Determine the [X, Y] coordinate at the center of the cell enclosing the given text.  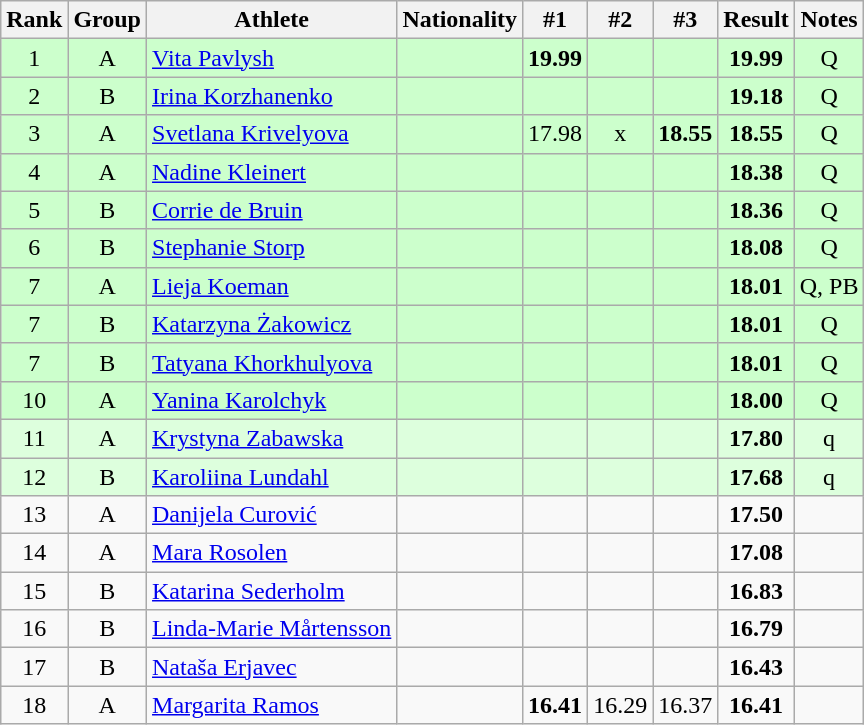
16.43 [756, 667]
Krystyna Zabawska [272, 438]
Group [108, 20]
Katarzyna Żakowicz [272, 324]
5 [34, 210]
10 [34, 400]
17.80 [756, 438]
Svetlana Krivelyova [272, 134]
18.08 [756, 248]
18 [34, 705]
Notes [829, 20]
Yanina Karolchyk [272, 400]
Corrie de Bruin [272, 210]
Stephanie Storp [272, 248]
16.79 [756, 629]
18.36 [756, 210]
17 [34, 667]
17.68 [756, 477]
17.98 [556, 134]
14 [34, 553]
13 [34, 515]
Katarina Sederholm [272, 591]
16.29 [620, 705]
Linda-Marie Mårtensson [272, 629]
3 [34, 134]
Q, PB [829, 286]
Vita Pavlysh [272, 58]
11 [34, 438]
x [620, 134]
16.83 [756, 591]
Danijela Curović [272, 515]
18.00 [756, 400]
17.08 [756, 553]
15 [34, 591]
18.38 [756, 172]
19.18 [756, 96]
#1 [556, 20]
Tatyana Khorkhulyova [272, 362]
4 [34, 172]
Karoliina Lundahl [272, 477]
1 [34, 58]
#2 [620, 20]
6 [34, 248]
Nationality [460, 20]
12 [34, 477]
Mara Rosolen [272, 553]
16.37 [686, 705]
#3 [686, 20]
Rank [34, 20]
Athlete [272, 20]
Nataša Erjavec [272, 667]
Lieja Koeman [272, 286]
Result [756, 20]
Margarita Ramos [272, 705]
Nadine Kleinert [272, 172]
Irina Korzhanenko [272, 96]
16 [34, 629]
2 [34, 96]
17.50 [756, 515]
